Identify which cell holds the provided text, then report its (x, y) central coordinate. 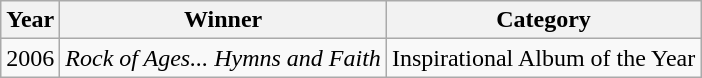
Category (543, 20)
Rock of Ages... Hymns and Faith (224, 58)
Winner (224, 20)
Inspirational Album of the Year (543, 58)
Year (30, 20)
2006 (30, 58)
